Pinpoint the cell where the given text exists, returning its [X, Y] midpoint coordinate. 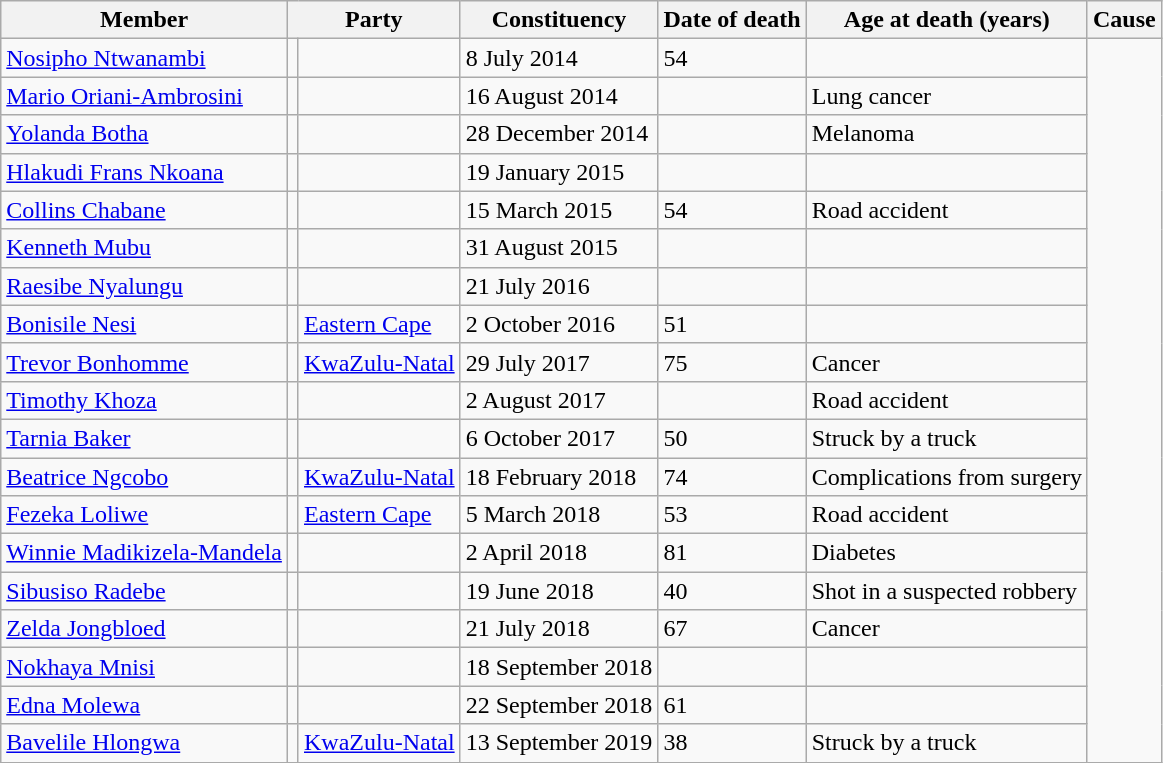
21 July 2016 [559, 286]
Shot in a suspected robbery [946, 591]
Hlakudi Frans Nkoana [144, 172]
Sibusiso Radebe [144, 591]
Yolanda Botha [144, 134]
8 July 2014 [559, 58]
15 March 2015 [559, 210]
Bonisile Nesi [144, 324]
74 [732, 477]
Timothy Khoza [144, 400]
Cause [1124, 20]
16 August 2014 [559, 96]
Kenneth Mubu [144, 248]
53 [732, 515]
Raesibe Nyalungu [144, 286]
29 July 2017 [559, 362]
Melanoma [946, 134]
40 [732, 591]
81 [732, 553]
Zelda Jongbloed [144, 629]
50 [732, 438]
31 August 2015 [559, 248]
Nosipho Ntwanambi [144, 58]
Trevor Bonhomme [144, 362]
Fezeka Loliwe [144, 515]
Constituency [559, 20]
Nokhaya Mnisi [144, 667]
75 [732, 362]
2 April 2018 [559, 553]
28 December 2014 [559, 134]
Date of death [732, 20]
Tarnia Baker [144, 438]
38 [732, 743]
61 [732, 705]
Collins Chabane [144, 210]
Complications from surgery [946, 477]
22 September 2018 [559, 705]
2 August 2017 [559, 400]
51 [732, 324]
Winnie Madikizela-Mandela [144, 553]
Member [144, 20]
67 [732, 629]
Mario Oriani-Ambrosini [144, 96]
6 October 2017 [559, 438]
Beatrice Ngcobo [144, 477]
Age at death (years) [946, 20]
13 September 2019 [559, 743]
18 September 2018 [559, 667]
18 February 2018 [559, 477]
Diabetes [946, 553]
19 June 2018 [559, 591]
19 January 2015 [559, 172]
21 July 2018 [559, 629]
Bavelile Hlongwa [144, 743]
Lung cancer [946, 96]
5 March 2018 [559, 515]
Party [374, 20]
Edna Molewa [144, 705]
2 October 2016 [559, 324]
